Pinpoint the cell where the given text exists, returning its (X, Y) midpoint coordinate. 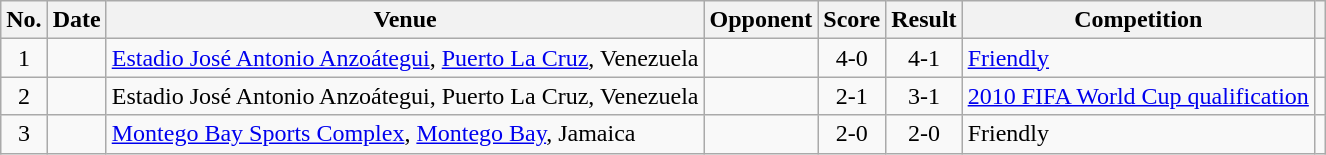
2 (24, 96)
Opponent (761, 20)
Date (76, 20)
2-1 (852, 96)
4-1 (924, 58)
Score (852, 20)
4-0 (852, 58)
3-1 (924, 96)
2010 FIFA World Cup qualification (1138, 96)
1 (24, 58)
Montego Bay Sports Complex, Montego Bay, Jamaica (405, 134)
Venue (405, 20)
No. (24, 20)
Result (924, 20)
Competition (1138, 20)
3 (24, 134)
